Search for the cell housing the specified text and yield its (X, Y) center coordinate. 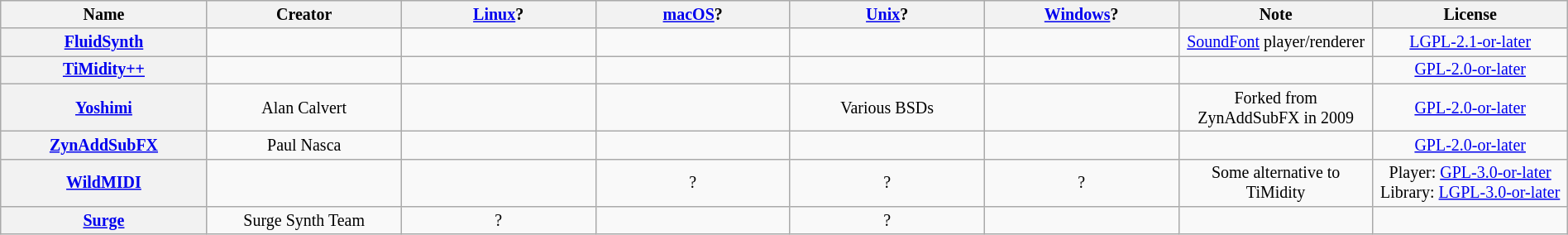
Some alternative to TiMidity (1275, 182)
Name (104, 15)
WildMIDI (104, 182)
ZynAddSubFX (104, 146)
Linux? (498, 15)
Note (1275, 15)
macOS? (693, 15)
LGPL-2.1-or-later (1470, 43)
Creator (304, 15)
License (1470, 15)
Surge Synth Team (304, 220)
Various BSDs (887, 108)
Yoshimi (104, 108)
Windows? (1082, 15)
Player: GPL-3.0-or-laterLibrary: LGPL-3.0-or-later (1470, 182)
Forked from ZynAddSubFX in 2009 (1275, 108)
Alan Calvert (304, 108)
Paul Nasca (304, 146)
Surge (104, 220)
Unix? (887, 15)
FluidSynth (104, 43)
TiMidity++ (104, 70)
SoundFont player/renderer (1275, 43)
